Provide the [x, y] coordinate of the cell's center where the given text is located.  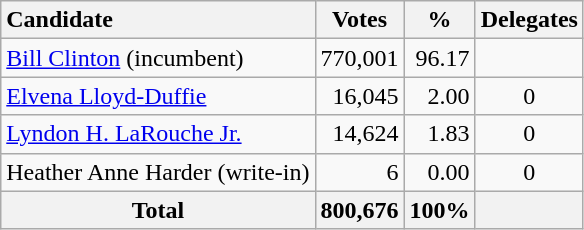
2.00 [440, 96]
Lyndon H. LaRouche Jr. [158, 134]
96.17 [440, 58]
Bill Clinton (incumbent) [158, 58]
0.00 [440, 172]
Candidate [158, 20]
Heather Anne Harder (write-in) [158, 172]
Elvena Lloyd-Duffie [158, 96]
770,001 [360, 58]
800,676 [360, 210]
1.83 [440, 134]
Votes [360, 20]
% [440, 20]
14,624 [360, 134]
100% [440, 210]
6 [360, 172]
16,045 [360, 96]
Delegates [529, 20]
Total [158, 210]
